Capture the cell that displays the provided text and extract its [x, y] central coordinate. 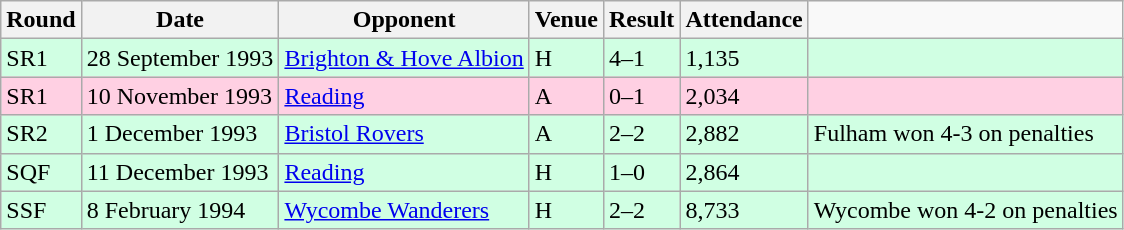
Opponent [404, 20]
Wycombe won 4-2 on penalties [966, 210]
1,135 [744, 58]
2,864 [744, 172]
28 September 1993 [180, 58]
4–1 [641, 58]
8,733 [744, 210]
SQF [41, 172]
8 February 1994 [180, 210]
Brighton & Hove Albion [404, 58]
1 December 1993 [180, 134]
Round [41, 20]
Fulham won 4-3 on penalties [966, 134]
SR2 [41, 134]
Date [180, 20]
0–1 [641, 96]
Attendance [744, 20]
10 November 1993 [180, 96]
Venue [566, 20]
1–0 [641, 172]
2,034 [744, 96]
SSF [41, 210]
Wycombe Wanderers [404, 210]
2,882 [744, 134]
Bristol Rovers [404, 134]
Result [641, 20]
11 December 1993 [180, 172]
